Search for the cell housing the specified text and yield its (X, Y) center coordinate. 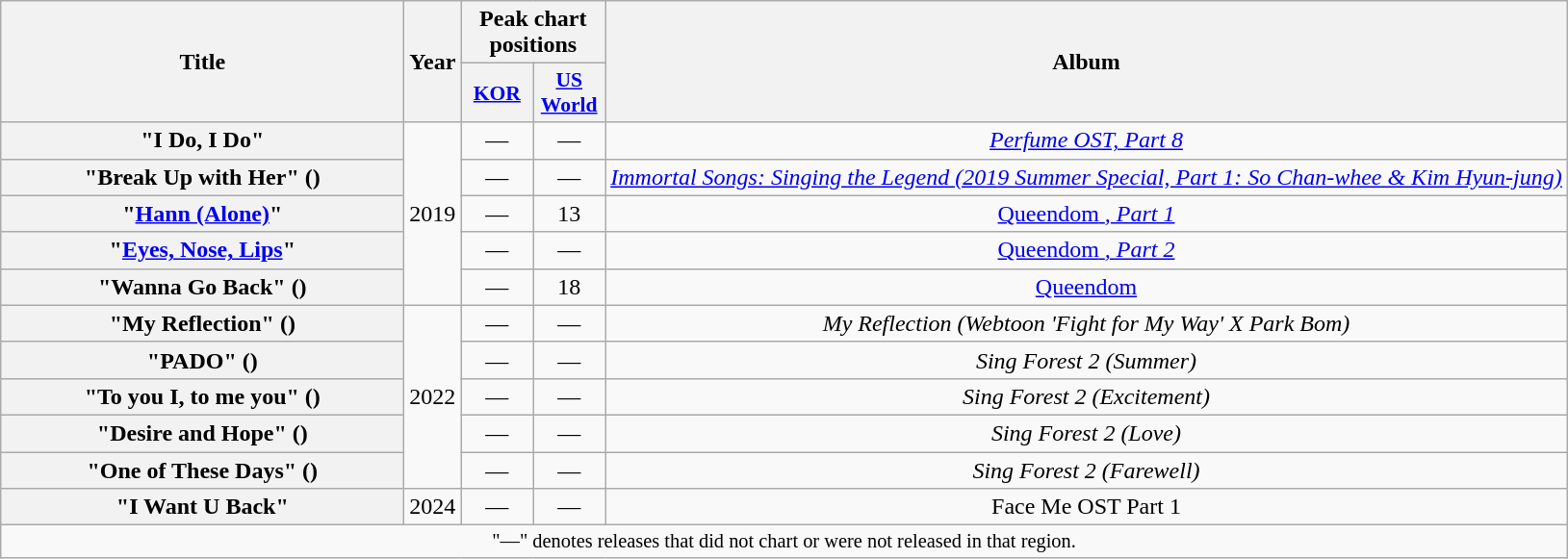
KOR (497, 92)
"Hann (Alone)" (202, 214)
"Wanna Go Back" () (202, 287)
"Eyes, Nose, Lips" (202, 250)
18 (570, 287)
"To you I, to me you" () (202, 396)
"PADO" () (202, 360)
"One of These Days" () (202, 470)
2022 (433, 396)
Sing Forest 2 (Summer) (1087, 360)
Album (1087, 62)
Queendom , Part 2 (1087, 250)
My Reflection (Webtoon 'Fight for My Way' X Park Bom) (1087, 323)
"I Do, I Do" (202, 140)
Queendom (1087, 287)
"My Reflection" () (202, 323)
Face Me OST Part 1 (1087, 507)
Sing Forest 2 (Farewell) (1087, 470)
Sing Forest 2 (Love) (1087, 433)
Sing Forest 2 (Excitement) (1087, 396)
"I Want U Back" (202, 507)
"Desire and Hope" () (202, 433)
13 (570, 214)
Year (433, 62)
"—" denotes releases that did not chart or were not released in that region. (784, 542)
Queendom , Part 1 (1087, 214)
Immortal Songs: Singing the Legend (2019 Summer Special, Part 1: So Chan-whee & Kim Hyun-jung) (1087, 177)
2024 (433, 507)
Title (202, 62)
Peak chart positions (533, 33)
US World (570, 92)
2019 (433, 214)
Perfume OST, Part 8 (1087, 140)
"Break Up with Her" () (202, 177)
